Extract the [x, y] coordinate from the center of the cell holding the provided text.  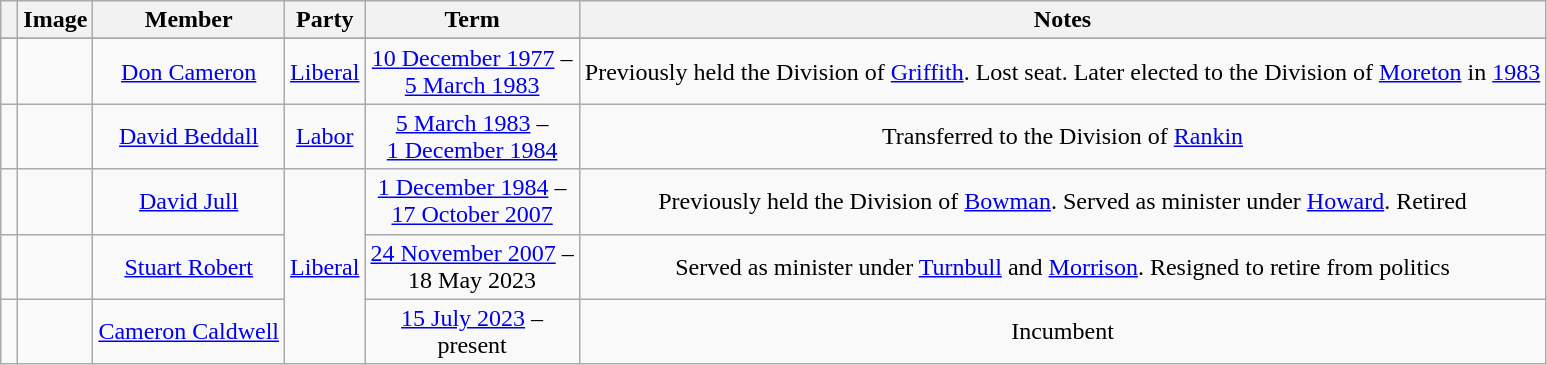
David Jull [189, 202]
Stuart Robert [189, 266]
Previously held the Division of Bowman. Served as minister under Howard. Retired [1062, 202]
Term [472, 20]
Don Cameron [189, 72]
Served as minister under Turnbull and Morrison. Resigned to retire from politics [1062, 266]
15 July 2023 –present [472, 332]
Labor [325, 136]
Notes [1062, 20]
Cameron Caldwell [189, 332]
Image [56, 20]
1 December 1984 –17 October 2007 [472, 202]
Party [325, 20]
Member [189, 20]
Incumbent [1062, 332]
10 December 1977 –5 March 1983 [472, 72]
24 November 2007 –18 May 2023 [472, 266]
Previously held the Division of Griffith. Lost seat. Later elected to the Division of Moreton in 1983 [1062, 72]
5 March 1983 –1 December 1984 [472, 136]
Transferred to the Division of Rankin [1062, 136]
David Beddall [189, 136]
